Scan for the cell matching the given text and deliver its [x, y] coordinate at center. 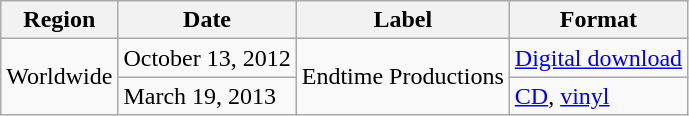
Format [598, 20]
Worldwide [60, 77]
Digital download [598, 58]
Endtime Productions [402, 77]
Region [60, 20]
March 19, 2013 [207, 96]
Date [207, 20]
October 13, 2012 [207, 58]
CD, vinyl [598, 96]
Label [402, 20]
